Capture the cell that displays the provided text and extract its [x, y] central coordinate. 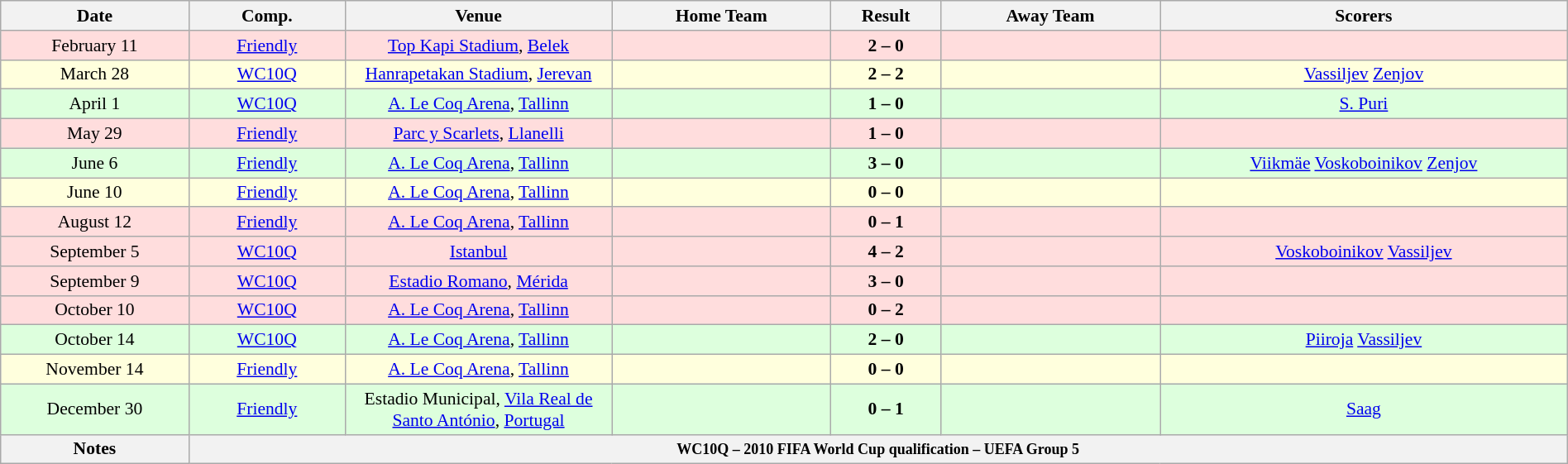
Viikmäe Voskoboinikov Zenjov [1365, 163]
Vassiljev Zenjov [1365, 74]
March 28 [94, 74]
0 – 2 [887, 310]
Venue [479, 16]
Scorers [1365, 16]
WC10Q – 2010 FIFA World Cup qualification – UEFA Group 5 [878, 449]
October 14 [94, 340]
September 9 [94, 281]
4 – 2 [887, 251]
Home Team [721, 16]
December 30 [94, 409]
August 12 [94, 222]
Piiroja Vassiljev [1365, 340]
Voskoboinikov Vassiljev [1365, 251]
Notes [94, 449]
May 29 [94, 134]
S. Puri [1365, 104]
June 6 [94, 163]
June 10 [94, 193]
Top Kapi Stadium, Belek [479, 45]
Hanrapetakan Stadium, Jerevan [479, 74]
Estadio Municipal, Vila Real de Santo António, Portugal [479, 409]
Estadio Romano, Mérida [479, 281]
Saag [1365, 409]
2 – 2 [887, 74]
Date [94, 16]
Result [887, 16]
April 1 [94, 104]
February 11 [94, 45]
September 5 [94, 251]
November 14 [94, 370]
Istanbul [479, 251]
Away Team [1050, 16]
Comp. [266, 16]
Parc y Scarlets, Llanelli [479, 134]
October 10 [94, 310]
